Identify which cell holds the provided text, then report its (x, y) central coordinate. 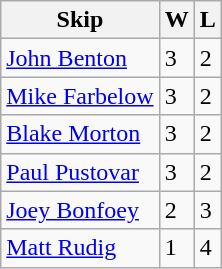
4 (208, 248)
Blake Morton (80, 134)
John Benton (80, 58)
Matt Rudig (80, 248)
1 (176, 248)
Mike Farbelow (80, 96)
Skip (80, 20)
L (208, 20)
W (176, 20)
Joey Bonfoey (80, 210)
Paul Pustovar (80, 172)
